Detect which cell encompasses the target text, then output its [x, y] center coordinate. 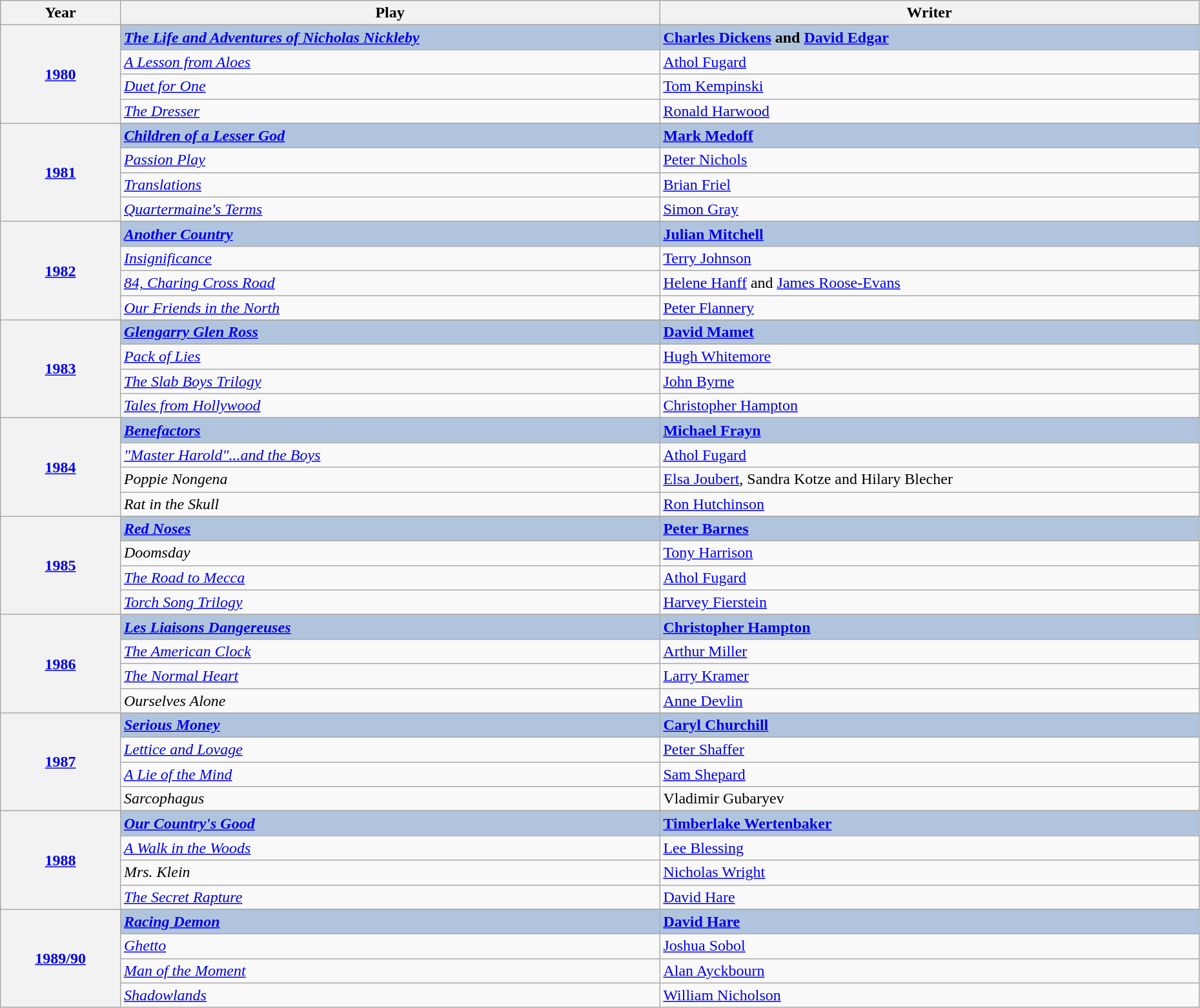
Ghetto [390, 946]
Timberlake Wertenbaker [930, 823]
The Dresser [390, 111]
1986 [61, 663]
Writer [930, 13]
Play [390, 13]
The Secret Rapture [390, 897]
Pack of Lies [390, 357]
Anne Devlin [930, 700]
1988 [61, 860]
1982 [61, 270]
Charles Dickens and David Edgar [930, 37]
Serious Money [390, 725]
Shadowlands [390, 995]
1981 [61, 172]
Another Country [390, 234]
Harvey Fierstein [930, 602]
Poppie Nongena [390, 479]
Tony Harrison [930, 553]
Peter Flannery [930, 308]
Lettice and Lovage [390, 750]
Passion Play [390, 160]
The Life and Adventures of Nicholas Nickleby [390, 37]
Elsa Joubert, Sandra Kotze and Hilary Blecher [930, 479]
Our Country's Good [390, 823]
Children of a Lesser God [390, 136]
1984 [61, 467]
Tom Kempinski [930, 86]
Larry Kramer [930, 676]
Helene Hanff and James Roose-Evans [930, 283]
Quartermaine's Terms [390, 209]
Michael Frayn [930, 430]
Peter Shaffer [930, 750]
Hugh Whitemore [930, 357]
Sam Shepard [930, 774]
Translations [390, 185]
Vladimir Gubaryev [930, 799]
The Normal Heart [390, 676]
Glengarry Glen Ross [390, 332]
Rat in the Skull [390, 504]
Nicholas Wright [930, 872]
1989/90 [61, 958]
Man of the Moment [390, 971]
1980 [61, 74]
Mark Medoff [930, 136]
Joshua Sobol [930, 946]
1983 [61, 369]
Benefactors [390, 430]
Sarcophagus [390, 799]
1985 [61, 565]
Arthur Miller [930, 651]
Ourselves Alone [390, 700]
A Lie of the Mind [390, 774]
Peter Barnes [930, 529]
Red Noses [390, 529]
Ronald Harwood [930, 111]
Alan Ayckbourn [930, 971]
A Walk in the Woods [390, 848]
Doomsday [390, 553]
David Mamet [930, 332]
The Road to Mecca [390, 578]
Simon Gray [930, 209]
Insignificance [390, 258]
Terry Johnson [930, 258]
Mrs. Klein [390, 872]
William Nicholson [930, 995]
Lee Blessing [930, 848]
Caryl Churchill [930, 725]
A Lesson from Aloes [390, 62]
John Byrne [930, 381]
The American Clock [390, 651]
Year [61, 13]
1987 [61, 762]
Racing Demon [390, 922]
Brian Friel [930, 185]
Our Friends in the North [390, 308]
Peter Nichols [930, 160]
Torch Song Trilogy [390, 602]
Julian Mitchell [930, 234]
"Master Harold"...and the Boys [390, 455]
84, Charing Cross Road [390, 283]
Les Liaisons Dangereuses [390, 627]
Tales from Hollywood [390, 406]
Ron Hutchinson [930, 504]
The Slab Boys Trilogy [390, 381]
Duet for One [390, 86]
